Return the [X, Y] coordinate for the center point of the cell that contains the specified text.  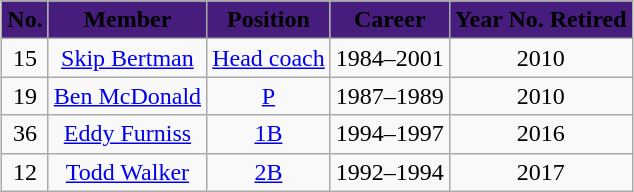
36 [25, 134]
Ben McDonald [127, 96]
Skip Bertman [127, 58]
P [269, 96]
Todd Walker [127, 172]
Eddy Furniss [127, 134]
1987–1989 [390, 96]
2016 [540, 134]
2B [269, 172]
Position [269, 20]
Member [127, 20]
Year No. Retired [540, 20]
15 [25, 58]
2017 [540, 172]
1994–1997 [390, 134]
19 [25, 96]
1984–2001 [390, 58]
No. [25, 20]
1992–1994 [390, 172]
12 [25, 172]
1B [269, 134]
Head coach [269, 58]
Career [390, 20]
